Detect which cell encompasses the target text, then output its (X, Y) center coordinate. 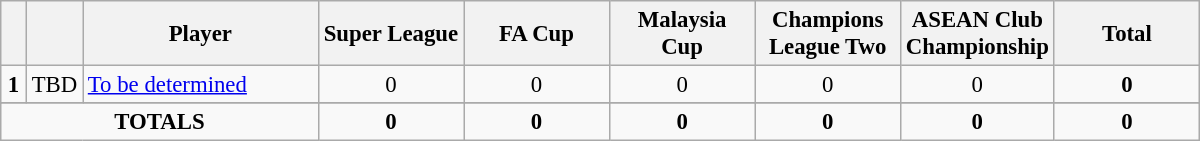
TBD (54, 85)
To be determined (200, 85)
1 (14, 85)
Super League (391, 34)
Total (1127, 34)
Malaysia Cup (682, 34)
FA Cup (537, 34)
Champions League Two (828, 34)
ASEAN Club Championship (977, 34)
Player (200, 34)
TOTALS (160, 122)
